From the cell containing the given text, extract its center point as [x, y] coordinate. 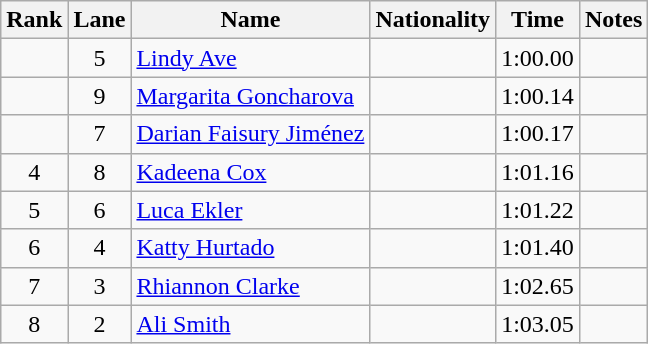
Margarita Goncharova [250, 96]
Darian Faisury Jiménez [250, 134]
Lane [100, 20]
Kadeena Cox [250, 172]
Rhiannon Clarke [250, 286]
2 [100, 324]
1:02.65 [538, 286]
1:00.17 [538, 134]
1:01.22 [538, 210]
9 [100, 96]
Name [250, 20]
Nationality [433, 20]
1:00.00 [538, 58]
Time [538, 20]
Notes [613, 20]
3 [100, 286]
1:01.40 [538, 248]
1:03.05 [538, 324]
1:01.16 [538, 172]
1:00.14 [538, 96]
Katty Hurtado [250, 248]
Luca Ekler [250, 210]
Rank [34, 20]
Lindy Ave [250, 58]
Ali Smith [250, 324]
